Output the [X, Y] coordinate of the center of the cell containing the given text.  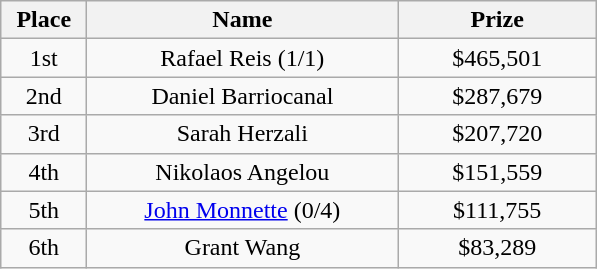
Place [44, 20]
$111,755 [498, 210]
1st [44, 58]
$287,679 [498, 96]
3rd [44, 134]
$151,559 [498, 172]
Grant Wang [242, 248]
Daniel Barriocanal [242, 96]
John Monnette (0/4) [242, 210]
$207,720 [498, 134]
6th [44, 248]
Nikolaos Angelou [242, 172]
Rafael Reis (1/1) [242, 58]
$83,289 [498, 248]
4th [44, 172]
5th [44, 210]
$465,501 [498, 58]
Prize [498, 20]
Name [242, 20]
2nd [44, 96]
Sarah Herzali [242, 134]
